From the cell containing the given text, extract its center point as (X, Y) coordinate. 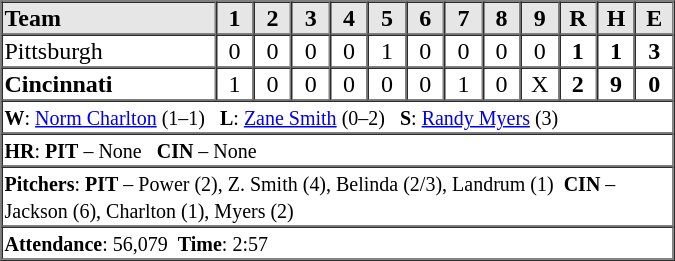
HR: PIT – None CIN – None (338, 150)
R (578, 18)
X (540, 84)
E (654, 18)
Team (109, 18)
W: Norm Charlton (1–1) L: Zane Smith (0–2) S: Randy Myers (3) (338, 116)
4 (349, 18)
Cincinnati (109, 84)
8 (501, 18)
Attendance: 56,079 Time: 2:57 (338, 242)
6 (425, 18)
H (616, 18)
5 (387, 18)
Pittsburgh (109, 50)
7 (463, 18)
Pitchers: PIT – Power (2), Z. Smith (4), Belinda (2/3), Landrum (1) CIN – Jackson (6), Charlton (1), Myers (2) (338, 196)
